For the text-containing cell, return its midpoint in (X, Y) coordinate format. 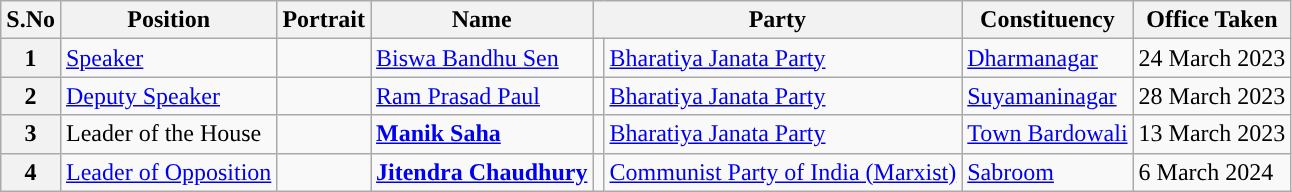
Suyamaninagar (1048, 96)
3 (31, 134)
Ram Prasad Paul (482, 96)
28 March 2023 (1212, 96)
Portrait (324, 20)
Town Bardowali (1048, 134)
Deputy Speaker (168, 96)
Speaker (168, 58)
Office Taken (1212, 20)
1 (31, 58)
13 March 2023 (1212, 134)
Communist Party of India (Marxist) (783, 172)
Party (778, 20)
2 (31, 96)
Name (482, 20)
S.No (31, 20)
Constituency (1048, 20)
Dharmanagar (1048, 58)
Leader of the House (168, 134)
24 March 2023 (1212, 58)
4 (31, 172)
Sabroom (1048, 172)
Jitendra Chaudhury (482, 172)
Manik Saha (482, 134)
Leader of Opposition (168, 172)
6 March 2024 (1212, 172)
Biswa Bandhu Sen (482, 58)
Position (168, 20)
